Output the [X, Y] coordinate of the center of the cell containing the given text.  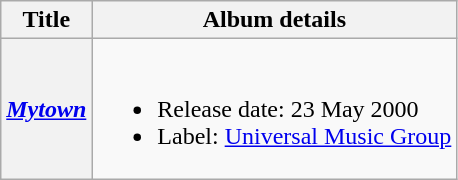
Release date: 23 May 2000Label: Universal Music Group [274, 109]
Title [46, 20]
Mytown [46, 109]
Album details [274, 20]
